Extract the (x, y) coordinate from the center of the cell holding the provided text.  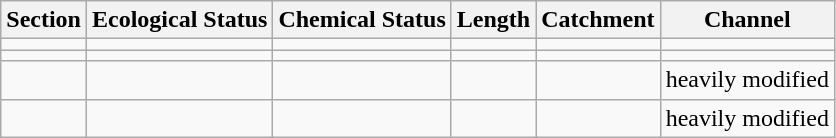
Channel (747, 20)
Catchment (598, 20)
Length (493, 20)
Chemical Status (362, 20)
Ecological Status (179, 20)
Section (44, 20)
